Locate the cell with the specified text and output its (X, Y) center coordinate. 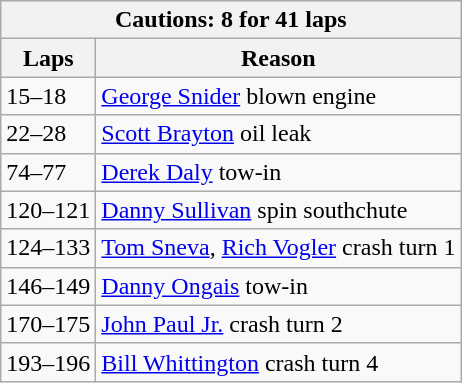
Tom Sneva, Rich Vogler crash turn 1 (278, 248)
George Snider blown engine (278, 96)
Scott Brayton oil leak (278, 134)
Reason (278, 58)
15–18 (48, 96)
170–175 (48, 324)
22–28 (48, 134)
146–149 (48, 286)
Bill Whittington crash turn 4 (278, 362)
John Paul Jr. crash turn 2 (278, 324)
Danny Ongais tow-in (278, 286)
120–121 (48, 210)
Derek Daly tow-in (278, 172)
Cautions: 8 for 41 laps (231, 20)
124–133 (48, 248)
74–77 (48, 172)
193–196 (48, 362)
Danny Sullivan spin southchute (278, 210)
Laps (48, 58)
